Search for the cell housing the specified text and yield its (X, Y) center coordinate. 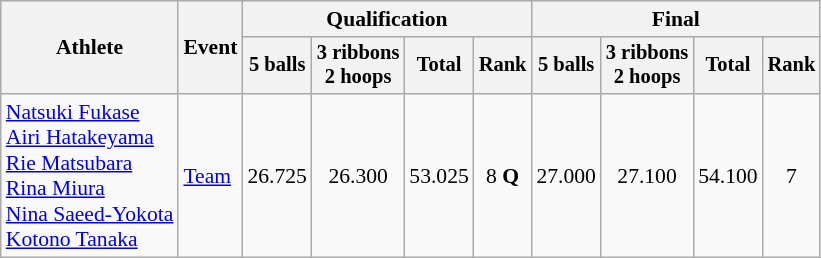
Qualification (386, 19)
Natsuki FukaseAiri HatakeyamaRie MatsubaraRina Miura Nina Saeed-YokotaKotono Tanaka (90, 176)
Team (210, 176)
Athlete (90, 48)
54.100 (728, 176)
8 Q (503, 176)
26.725 (276, 176)
Final (676, 19)
53.025 (438, 176)
7 (792, 176)
27.100 (647, 176)
26.300 (358, 176)
27.000 (566, 176)
Event (210, 48)
